Pinpoint the cell where the given text exists, returning its [x, y] midpoint coordinate. 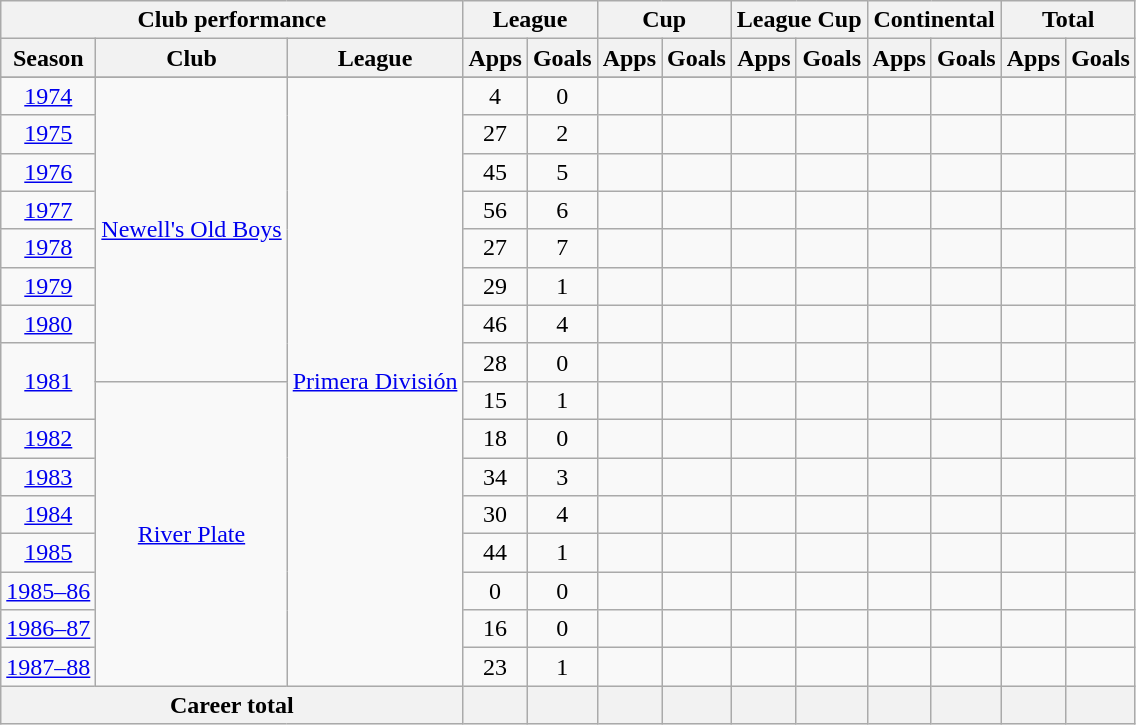
15 [495, 400]
Club performance [232, 20]
44 [495, 553]
28 [495, 362]
46 [495, 324]
18 [495, 438]
Newell's Old Boys [192, 229]
6 [562, 210]
1983 [48, 477]
League Cup [799, 20]
34 [495, 477]
1977 [48, 210]
1980 [48, 324]
23 [495, 667]
1986–87 [48, 629]
Career total [232, 705]
5 [562, 172]
1982 [48, 438]
2 [562, 134]
Cup [664, 20]
Primera División [375, 382]
River Plate [192, 533]
7 [562, 248]
1984 [48, 515]
1975 [48, 134]
Club [192, 58]
56 [495, 210]
Total [1068, 20]
Continental [934, 20]
3 [562, 477]
29 [495, 286]
1979 [48, 286]
1987–88 [48, 667]
1981 [48, 381]
45 [495, 172]
Season [48, 58]
1974 [48, 96]
1978 [48, 248]
1985–86 [48, 591]
30 [495, 515]
16 [495, 629]
1976 [48, 172]
1985 [48, 553]
